Return the [X, Y] coordinate for the center point of the cell that contains the specified text.  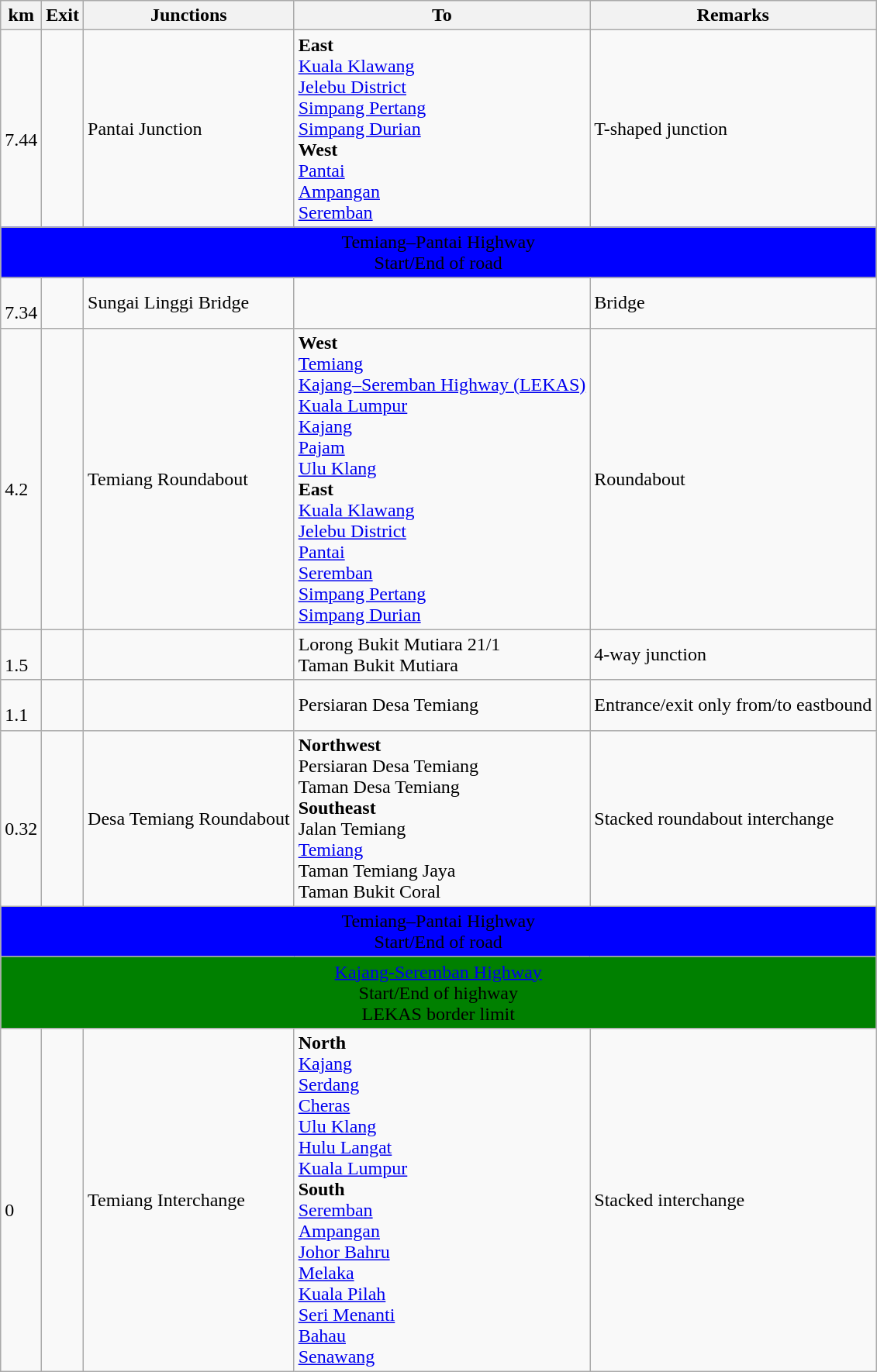
Stacked roundabout interchange [734, 819]
To [442, 16]
4-way junction [734, 654]
Temiang Roundabout [189, 479]
NorthwestPersiaran Desa TemiangTaman Desa TemiangSoutheastJalan TemiangTemiangTaman Temiang JayaTaman Bukit Coral [442, 819]
North Kajang Serdang Cheras Ulu Klang Hulu Langat Kuala LumpurSouth Seremban Ampangan Johor Bahru Melaka Kuala Pilah Seri Menanti Bahau Senawang [442, 1200]
Temiang Interchange [189, 1200]
4.2 [22, 479]
0.32 [22, 819]
Stacked interchange [734, 1200]
Pantai Junction [189, 129]
Roundabout [734, 479]
Junctions [189, 16]
Entrance/exit only from/to eastbound [734, 705]
Remarks [734, 16]
Persiaran Desa Temiang [442, 705]
Kajang-Seremban HighwayStart/End of highwayLEKAS border limit [439, 992]
Exit [63, 16]
km [22, 16]
East Kuala Klawang Jelebu District Simpang Pertang Simpang DurianWest Pantai Ampangan Seremban [442, 129]
Desa Temiang Roundabout [189, 819]
Lorong Bukit Mutiara 21/1Taman Bukit Mutiara [442, 654]
1.1 [22, 705]
Bridge [734, 302]
7.44 [22, 129]
7.34 [22, 302]
Sungai Linggi Bridge [189, 302]
1.5 [22, 654]
T-shaped junction [734, 129]
0 [22, 1200]
